Return (x, y) of the center of cell containing provided text 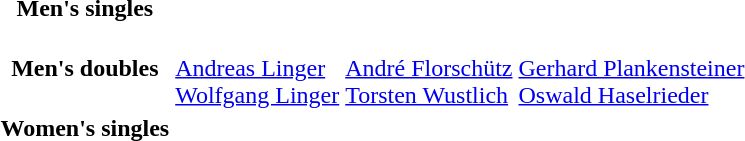
Andreas LingerWolfgang Linger (258, 68)
André FlorschützTorsten Wustlich (429, 68)
